Return [x, y] of the center of cell containing provided text 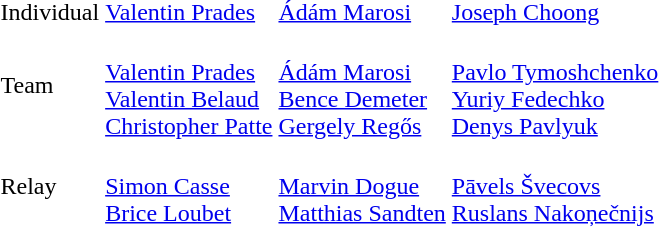
Valentin PradesValentin BelaudChristopher Patte [189, 86]
Ádám MarosiBence DemeterGergely Regős [362, 86]
